For the text-containing cell, return its midpoint in (x, y) coordinate format. 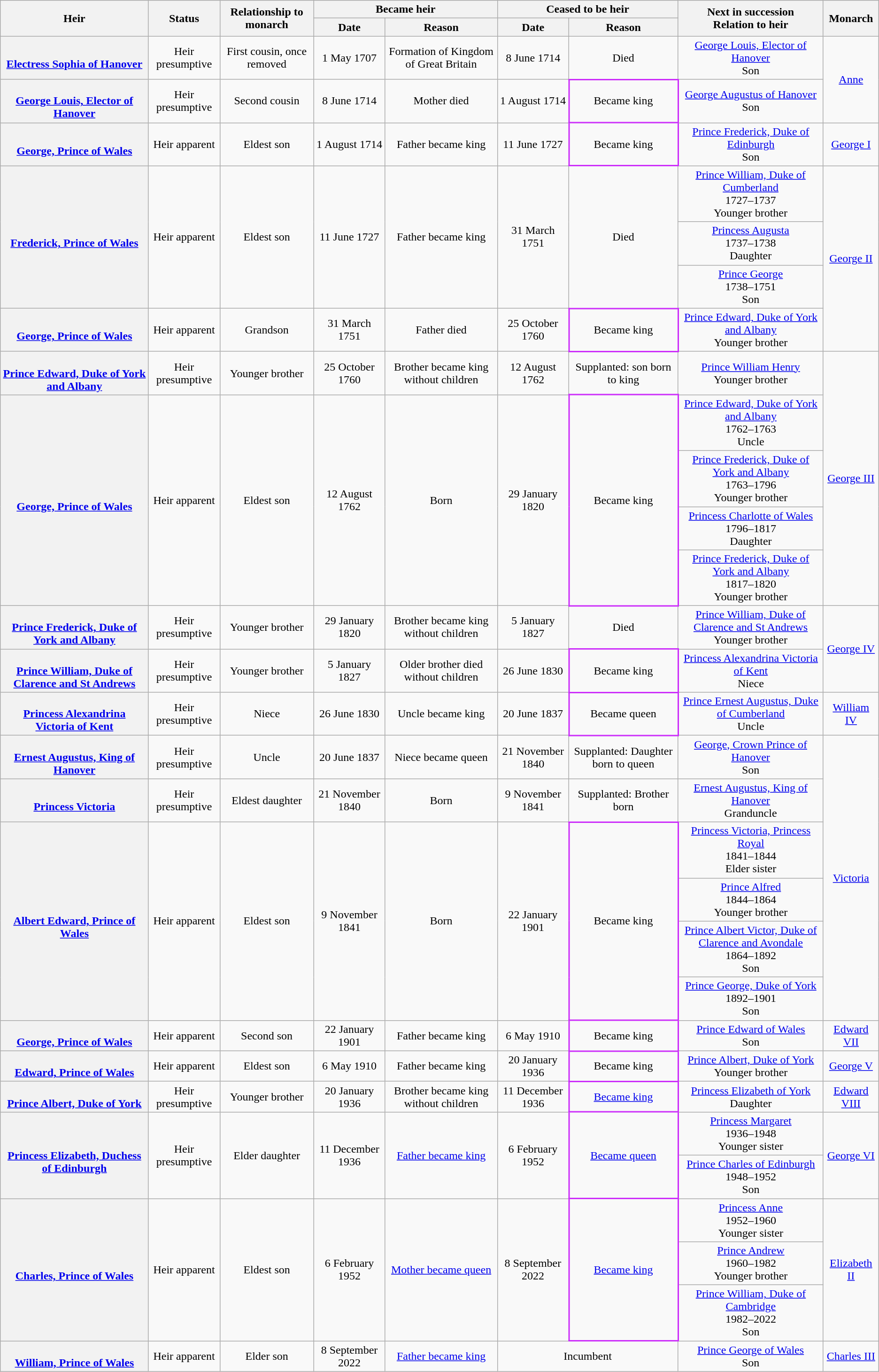
Older brother died without children (441, 671)
Mother died (441, 101)
Victoria (851, 878)
Princess Elizabeth of YorkDaughter (751, 1096)
Second cousin (267, 101)
Status (184, 18)
George Louis, Elector of Hanover (74, 101)
Prince Alfred1844–1864Younger brother (751, 899)
Princess Elizabeth, Duchess of Edinburgh (74, 1155)
Ernest Augustus, King of HanoverGranduncle (751, 800)
First cousin, once removed (267, 58)
Prince William, Duke of Cumberland1727–1737Younger brother (751, 194)
Prince George of WalesSon (751, 1356)
Prince Andrew1960–1982Younger brother (751, 1263)
Incumbent (587, 1356)
Princess Alexandrina Victoria of KentNiece (751, 671)
Prince Edward, Duke of York and AlbanyYounger brother (751, 330)
Prince Albert, Duke of York (74, 1096)
Prince Frederick, Duke of EdinburghSon (751, 144)
Prince Frederick, Duke of York and Albany1817–1820Younger brother (751, 578)
Princess Charlotte of Wales1796–1817Daughter (751, 528)
William, Prince of Wales (74, 1356)
Prince George, Duke of York1892–1901Son (751, 999)
George I (851, 144)
Niece became queen (441, 757)
Ernest Augustus, King of Hanover (74, 757)
Prince Albert, Duke of YorkYounger brother (751, 1066)
Eldest daughter (267, 800)
Prince William, Duke of Clarence and St AndrewsYounger brother (751, 628)
Edward VII (851, 1035)
Elizabeth II (851, 1270)
George, Crown Prince of HanoverSon (751, 757)
George II (851, 258)
Mother became queen (441, 1270)
Prince Frederick, Duke of York and Albany (74, 628)
George Augustus of HanoverSon (751, 101)
Electress Sophia of Hanover (74, 58)
Prince William, Duke of Clarence and St Andrews (74, 671)
Prince Charles of Edinburgh1948–1952Son (751, 1177)
Niece (267, 714)
Father died (441, 330)
Prince Edward of WalesSon (751, 1035)
Prince William HenryYounger brother (751, 373)
Prince Frederick, Duke of York and Albany1763–1796Younger brother (751, 478)
Next in successionRelation to heir (751, 18)
Princess Augusta1737–1738Daughter (751, 243)
George V (851, 1066)
Edward VIII (851, 1096)
Princess Anne1952–1960Younger sister (751, 1220)
Edward, Prince of Wales (74, 1066)
Supplanted: son born to king (624, 373)
Monarch (851, 18)
Grandson (267, 330)
Relationship to monarch (267, 18)
George IV (851, 649)
Anne (851, 79)
Charles III (851, 1356)
Princess Victoria, Princess Royal1841–1844Elder sister (751, 850)
Prince George1738–1751Son (751, 287)
Elder son (267, 1356)
Prince Edward, Duke of York and Albany1762–1763Uncle (751, 423)
Second son (267, 1035)
Elder daughter (267, 1155)
Princess Victoria (74, 800)
Ceased to be heir (587, 9)
Princess Alexandrina Victoria of Kent (74, 714)
George Louis, Elector of HanoverSon (751, 58)
Prince Ernest Augustus, Duke of CumberlandUncle (751, 714)
Albert Edward, Prince of Wales (74, 921)
Charles, Prince of Wales (74, 1270)
1 May 1707 (349, 58)
Prince Edward, Duke of York and Albany (74, 373)
Formation of Kingdom of Great Britain (441, 58)
William IV (851, 714)
Princess Margaret1936–1948Younger sister (751, 1133)
Heir (74, 18)
Prince Albert Victor, Duke of Clarence and Avondale1864–1892Son (751, 949)
George III (851, 478)
George VI (851, 1155)
Prince William, Duke of Cambridge1982–2022Son (751, 1313)
Frederick, Prince of Wales (74, 237)
Uncle (267, 757)
Supplanted: Daughter born to queen (624, 757)
Uncle became king (441, 714)
Became heir (406, 9)
Supplanted: Brother born (624, 800)
